Capture the cell that displays the provided text and extract its [x, y] central coordinate. 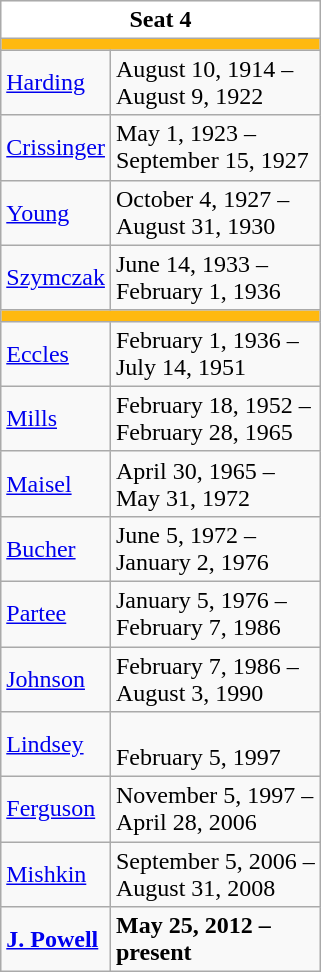
February 5, 1997 [215, 744]
May 25, 2012 –present [215, 940]
January 5, 1976 –February 7, 1986 [215, 614]
Young [56, 212]
August 10, 1914 –August 9, 1922 [215, 82]
February 1, 1936 –July 14, 1951 [215, 354]
Mills [56, 418]
June 5, 1972 –January 2, 1976 [215, 548]
May 1, 1923 –September 15, 1927 [215, 148]
Ferguson [56, 810]
Szymczak [56, 278]
Harding [56, 82]
Johnson [56, 678]
Eccles [56, 354]
Mishkin [56, 874]
February 18, 1952 –February 28, 1965 [215, 418]
Bucher [56, 548]
Maisel [56, 484]
Seat 4 [160, 20]
June 14, 1933 –February 1, 1936 [215, 278]
February 7, 1986 –August 3, 1990 [215, 678]
Partee [56, 614]
Lindsey [56, 744]
September 5, 2006 –August 31, 2008 [215, 874]
November 5, 1997 –April 28, 2006 [215, 810]
October 4, 1927 –August 31, 1930 [215, 212]
J. Powell [56, 940]
Crissinger [56, 148]
April 30, 1965 –May 31, 1972 [215, 484]
